For the text-containing cell, return its midpoint in (X, Y) coordinate format. 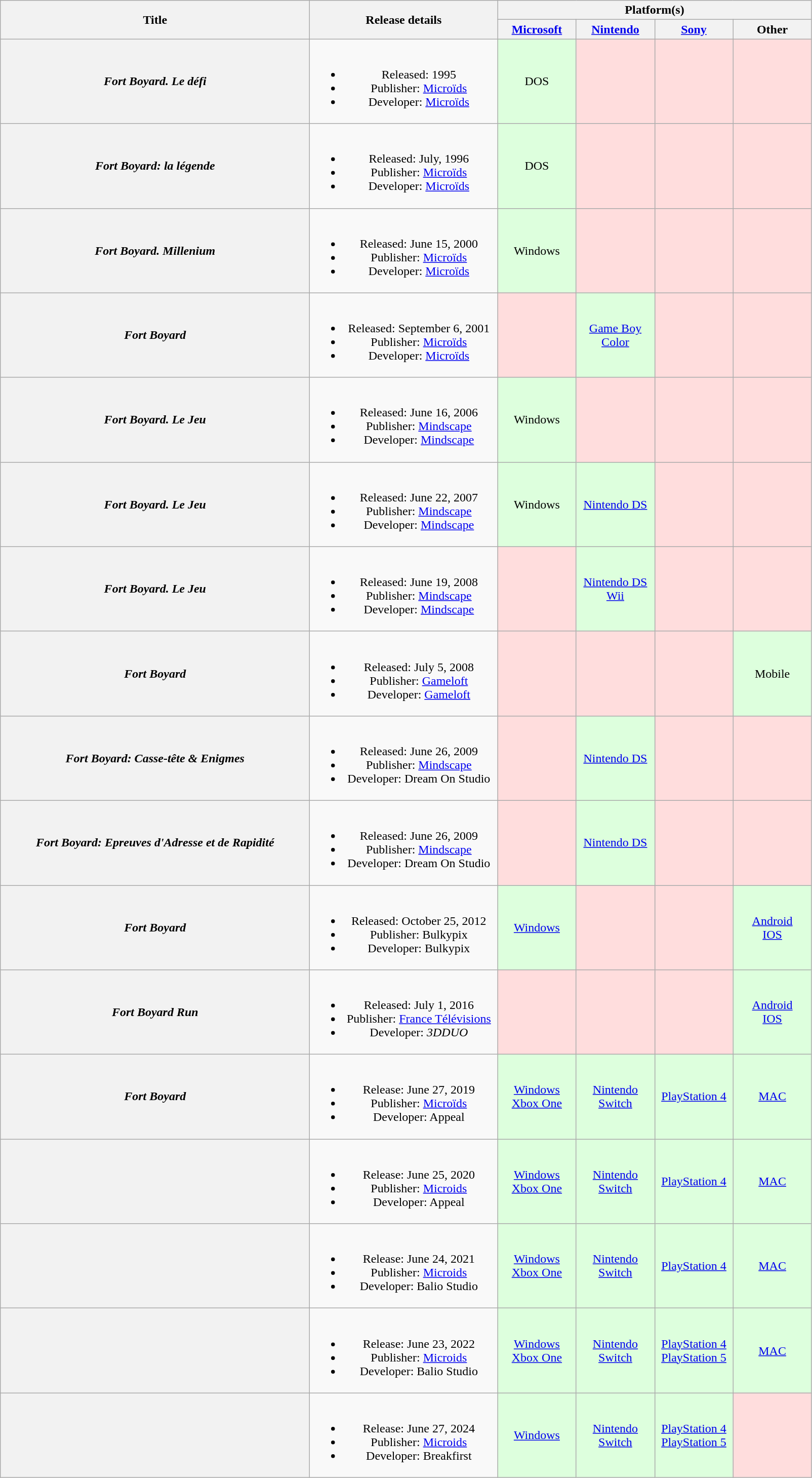
Other (773, 29)
Microsoft (537, 29)
Released: June 19, 2008Publisher: MindscapeDeveloper: Mindscape (404, 589)
Released: September 6, 2001Publisher: MicroïdsDeveloper: Microïds (404, 335)
Fort Boyard. Le défi (155, 81)
Release: June 23, 2022Publisher: MicroidsDeveloper: Balio Studio (404, 1350)
Release: June 27, 2024Publisher: MicroidsDeveloper: Breakfirst (404, 1435)
Released: July 5, 2008Publisher: GameloftDeveloper: Gameloft (404, 674)
Released: October 25, 2012Publisher: BulkypixDeveloper: Bulkypix (404, 928)
Fort Boyard Run (155, 1012)
Fort Boyard. Millenium (155, 250)
Released: July 1, 2016Publisher: France TélévisionsDeveloper: 3DDUO (404, 1012)
Nintendo DSWii (616, 589)
Game Boy Color (616, 335)
Released: 1995Publisher: MicroïdsDeveloper: Microïds (404, 81)
Platform(s) (655, 10)
Release: June 25, 2020Publisher: MicroidsDeveloper: Appeal (404, 1181)
Fort Boyard: Casse-tête & Enigmes (155, 758)
Title (155, 20)
Fort Boyard: Epreuves d'Adresse et de Rapidité (155, 843)
Sony (694, 29)
Released: June 15, 2000Publisher: MicroïdsDeveloper: Microïds (404, 250)
Release: June 27, 2019Publisher: MicroïdsDeveloper: Appeal (404, 1097)
Release details (404, 20)
Released: July, 1996Publisher: MicroïdsDeveloper: Microïds (404, 166)
Release: June 24, 2021Publisher: MicroidsDeveloper: Balio Studio (404, 1266)
Nintendo (616, 29)
Released: June 16, 2006Publisher: MindscapeDeveloper: Mindscape (404, 419)
Released: June 22, 2007Publisher: MindscapeDeveloper: Mindscape (404, 504)
Fort Boyard: la légende (155, 166)
Mobile (773, 674)
